Extract the (X, Y) coordinate from the center of the cell holding the provided text.  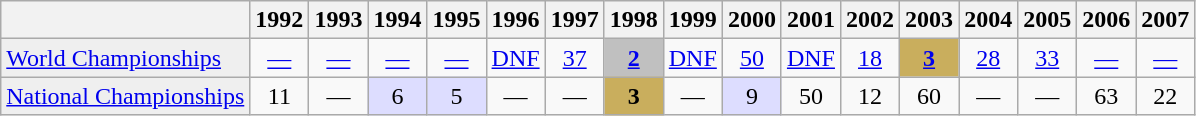
1999 (692, 20)
5 (456, 96)
22 (1166, 96)
63 (1106, 96)
2005 (1048, 20)
60 (930, 96)
1998 (634, 20)
2 (634, 58)
World Championships (126, 58)
28 (988, 58)
1997 (574, 20)
2007 (1166, 20)
1993 (338, 20)
37 (574, 58)
33 (1048, 58)
1992 (280, 20)
1996 (516, 20)
11 (280, 96)
2000 (752, 20)
9 (752, 96)
2004 (988, 20)
18 (870, 58)
National Championships (126, 96)
2001 (810, 20)
2003 (930, 20)
2002 (870, 20)
1995 (456, 20)
6 (398, 96)
12 (870, 96)
2006 (1106, 20)
1994 (398, 20)
